Find where the given text appears and provide that cell's center as [X, Y] coordinate. 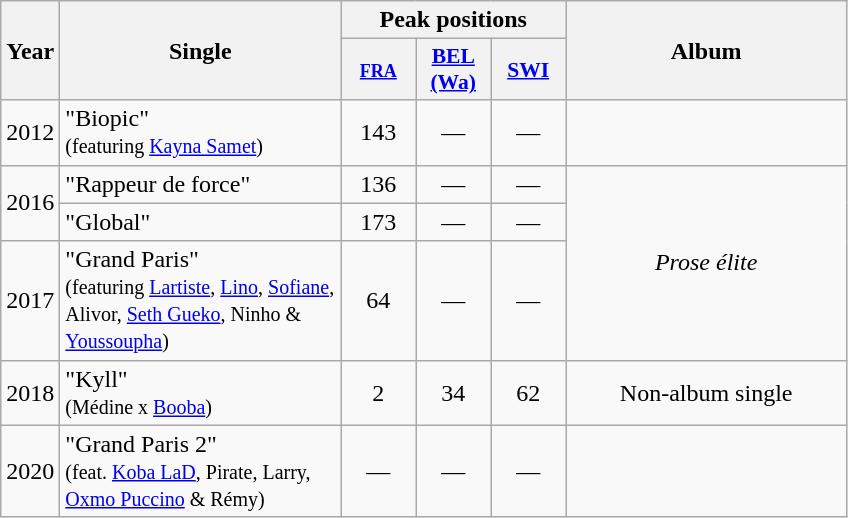
173 [378, 222]
2012 [30, 132]
143 [378, 132]
"Grand Paris 2"(feat. Koba LaD, Pirate, Larry, Oxmo Puccino & Rémy) [200, 471]
2017 [30, 300]
"Global" [200, 222]
"Rappeur de force" [200, 184]
"Biopic" (featuring Kayna Samet) [200, 132]
Peak positions [454, 20]
FRA [378, 70]
"Grand Paris"(featuring Lartiste, Lino, Sofiane, Alivor, Seth Gueko, Ninho & Youssoupha) [200, 300]
2 [378, 392]
62 [528, 392]
64 [378, 300]
136 [378, 184]
"Kyll" (Médine x Booba) [200, 392]
Prose élite [706, 262]
BEL (Wa) [454, 70]
Single [200, 50]
2018 [30, 392]
34 [454, 392]
Year [30, 50]
Non-album single [706, 392]
2020 [30, 471]
SWI [528, 70]
2016 [30, 203]
Album [706, 50]
